From the cell containing the given text, extract its center point as (x, y) coordinate. 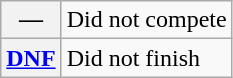
DNF (31, 58)
Did not finish (146, 58)
— (31, 20)
Did not compete (146, 20)
